Locate the cell with the specified text and output its [x, y] center coordinate. 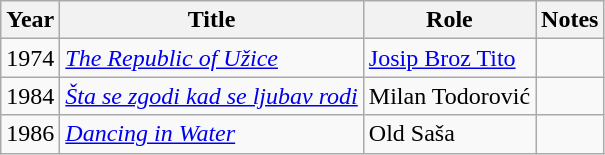
Josip Broz Tito [449, 58]
1986 [30, 134]
1984 [30, 96]
The Republic of Užice [212, 58]
Šta se zgodi kad se ljubav rodi [212, 96]
1974 [30, 58]
Year [30, 20]
Role [449, 20]
Old Saša [449, 134]
Dancing in Water [212, 134]
Title [212, 20]
Milan Todorović [449, 96]
Notes [570, 20]
